Identify which cell holds the provided text, then report its (X, Y) central coordinate. 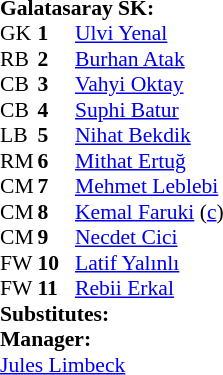
RB (19, 59)
3 (57, 85)
8 (57, 212)
1 (57, 33)
9 (57, 237)
GK (19, 33)
LB (19, 135)
10 (57, 263)
6 (57, 161)
11 (57, 289)
RM (19, 161)
5 (57, 135)
7 (57, 187)
2 (57, 59)
4 (57, 110)
